Find where the given text appears and provide that cell's center as (X, Y) coordinate. 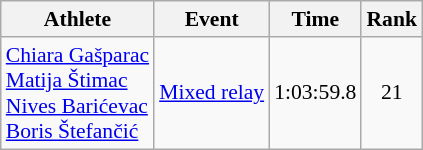
1:03:59.8 (315, 93)
Mixed relay (212, 93)
Event (212, 19)
Athlete (78, 19)
Chiara GašparacMatija ŠtimacNives BarićevacBoris Štefančić (78, 93)
Time (315, 19)
Rank (392, 19)
21 (392, 93)
